Return [X, Y] of the center of cell containing provided text 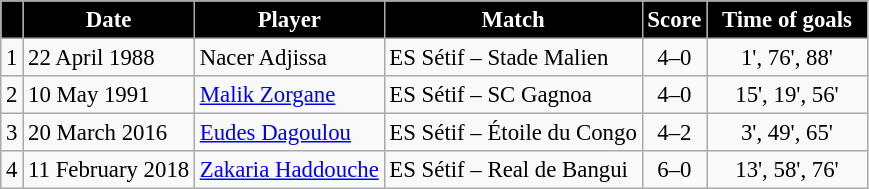
3 [12, 133]
20 March 2016 [109, 133]
10 May 1991 [109, 95]
3', 49', 65' [788, 133]
Match [513, 20]
ES Sétif – Stade Malien [513, 58]
11 February 2018 [109, 170]
1 [12, 58]
Nacer Adjissa [289, 58]
ES Sétif – SC Gagnoa [513, 95]
ES Sétif – Real de Bangui [513, 170]
15', 19', 56' [788, 95]
Date [109, 20]
Malik Zorgane [289, 95]
4–2 [674, 133]
4 [12, 170]
Score [674, 20]
1', 76', 88' [788, 58]
22 April 1988 [109, 58]
Player [289, 20]
ES Sétif – Étoile du Congo [513, 133]
13', 58', 76' [788, 170]
Eudes Dagoulou [289, 133]
6–0 [674, 170]
2 [12, 95]
Zakaria Haddouche [289, 170]
Time of goals [788, 20]
